Locate the cell with the specified text and output its (X, Y) center coordinate. 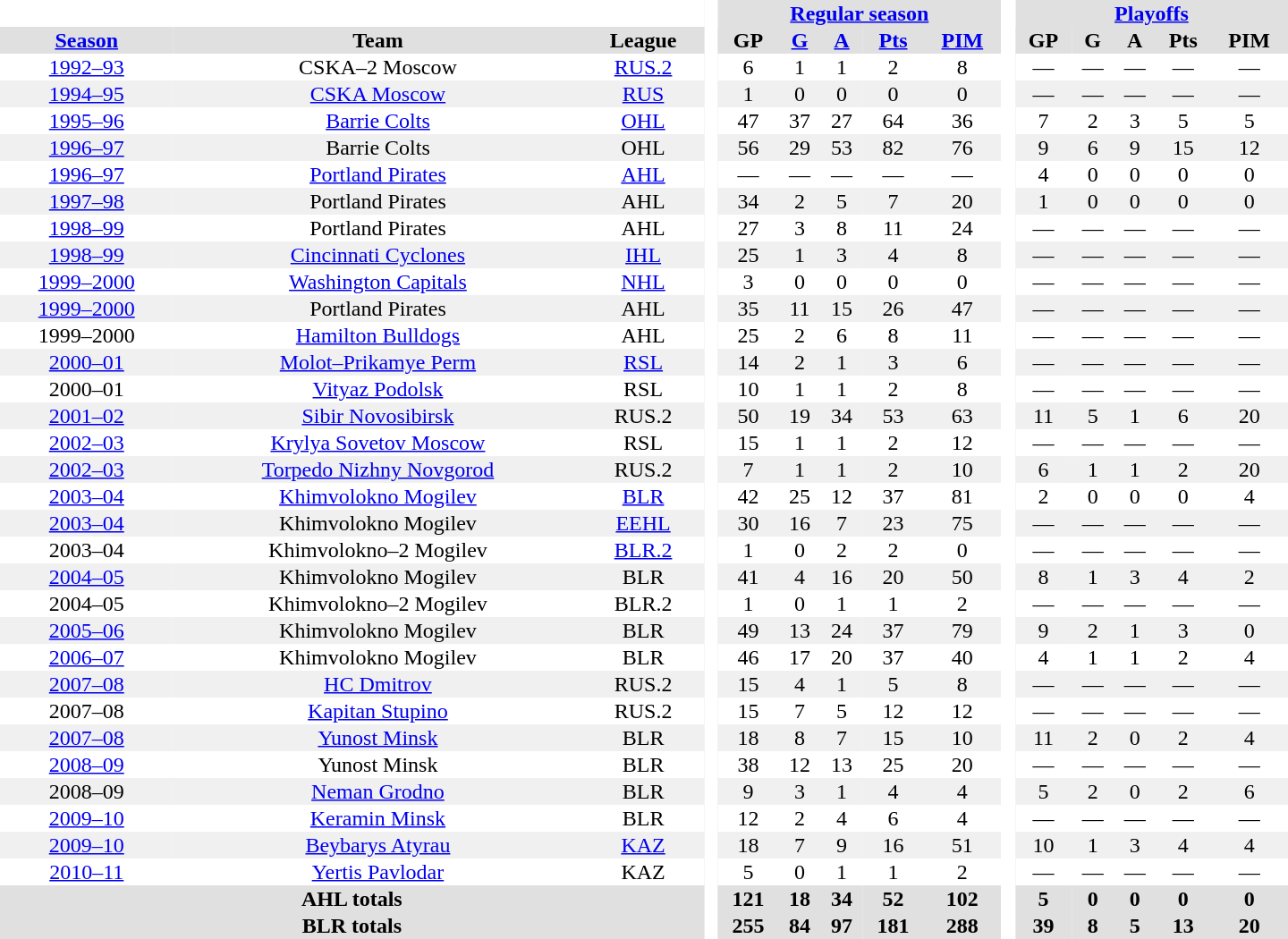
181 (894, 926)
1992–93 (87, 67)
Beybarys Atyrau (378, 845)
Season (87, 40)
40 (962, 657)
42 (748, 496)
46 (748, 657)
Vityaz Podolsk (378, 389)
76 (962, 148)
CSKA Moscow (378, 94)
Krylya Sovetov Moscow (378, 443)
Torpedo Nizhny Novgorod (378, 469)
17 (800, 657)
2006–07 (87, 657)
255 (748, 926)
51 (962, 845)
Sibir Novosibirsk (378, 416)
19 (800, 416)
RUS (642, 94)
64 (894, 121)
49 (748, 630)
Molot–Prikamye Perm (378, 362)
38 (748, 765)
1994–95 (87, 94)
League (642, 40)
56 (748, 148)
Cincinnati Cyclones (378, 255)
14 (748, 362)
Neman Grodno (378, 791)
1997–98 (87, 201)
Keramin Minsk (378, 818)
NHL (642, 282)
23 (894, 523)
97 (843, 926)
Washington Capitals (378, 282)
Team (378, 40)
36 (962, 121)
HC Dmitrov (378, 684)
CSKA–2 Moscow (378, 67)
26 (894, 309)
2010–11 (87, 872)
2001–02 (87, 416)
41 (748, 577)
288 (962, 926)
EEHL (642, 523)
39 (1043, 926)
102 (962, 899)
Yertis Pavlodar (378, 872)
2005–06 (87, 630)
IHL (642, 255)
29 (800, 148)
84 (800, 926)
BLR totals (352, 926)
63 (962, 416)
30 (748, 523)
121 (748, 899)
AHL totals (352, 899)
Regular season (859, 13)
79 (962, 630)
35 (748, 309)
1995–96 (87, 121)
52 (894, 899)
Kapitan Stupino (378, 711)
75 (962, 523)
82 (894, 148)
Playoffs (1152, 13)
Hamilton Bulldogs (378, 335)
81 (962, 496)
